Extract the (x, y) coordinate from the center of the cell holding the provided text.  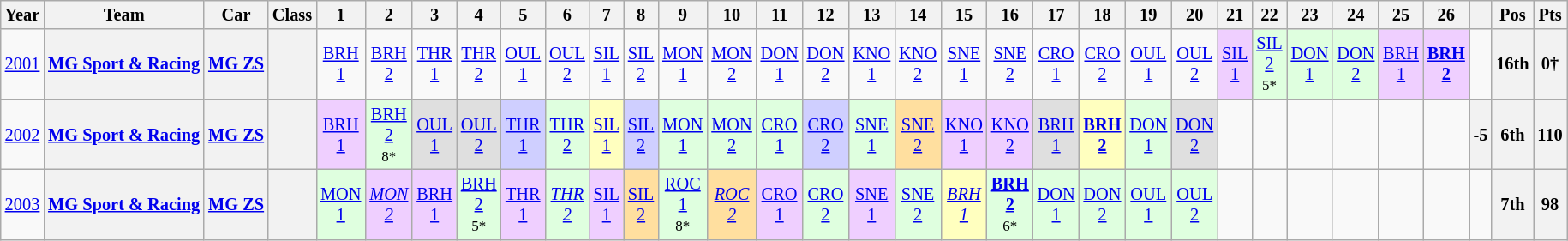
98 (1551, 204)
1 (341, 15)
9 (682, 15)
8 (641, 15)
10 (732, 15)
Pos (1512, 15)
Car (236, 15)
6 (567, 15)
12 (825, 15)
13 (871, 15)
ROC2 (732, 204)
Year (22, 15)
18 (1103, 15)
16 (1010, 15)
5 (523, 15)
21 (1235, 15)
110 (1551, 135)
2002 (22, 135)
4 (479, 15)
24 (1356, 15)
Class (292, 15)
2 (389, 15)
22 (1269, 15)
BRH26* (1010, 204)
SIL25* (1269, 64)
BRH25* (479, 204)
25 (1401, 15)
23 (1310, 15)
17 (1056, 15)
BRH28* (389, 135)
19 (1148, 15)
6th (1512, 135)
15 (964, 15)
Pts (1551, 15)
11 (780, 15)
0† (1551, 64)
16th (1512, 64)
2001 (22, 64)
-5 (1481, 135)
Team (123, 15)
7 (607, 15)
ROC18* (682, 204)
3 (434, 15)
20 (1194, 15)
7th (1512, 204)
26 (1446, 15)
14 (918, 15)
2003 (22, 204)
